Identify which cell holds the provided text, then report its (x, y) central coordinate. 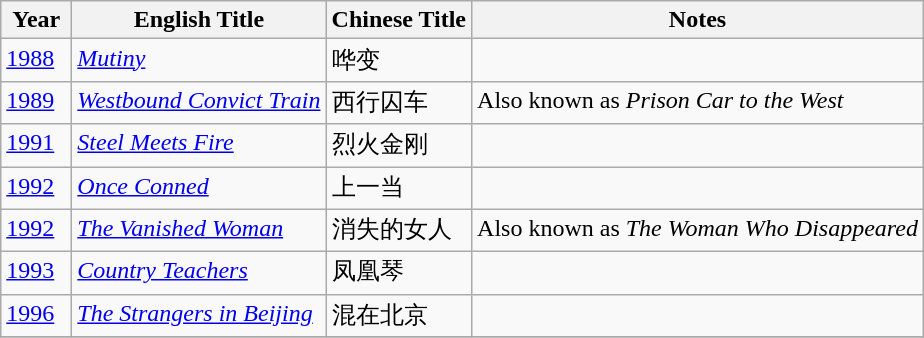
哗变 (399, 60)
1991 (36, 146)
Year (36, 20)
1993 (36, 274)
Country Teachers (199, 274)
The Strangers in Beijing (199, 316)
烈火金刚 (399, 146)
Also known as Prison Car to the West (698, 102)
1988 (36, 60)
Steel Meets Fire (199, 146)
消失的女人 (399, 230)
混在北京 (399, 316)
Once Conned (199, 188)
1989 (36, 102)
Also known as The Woman Who Disappeared (698, 230)
西行囚车 (399, 102)
上一当 (399, 188)
Chinese Title (399, 20)
The Vanished Woman (199, 230)
1996 (36, 316)
Mutiny (199, 60)
Notes (698, 20)
Westbound Convict Train (199, 102)
凤凰琴 (399, 274)
English Title (199, 20)
